From the cell containing the given text, extract its center point as (X, Y) coordinate. 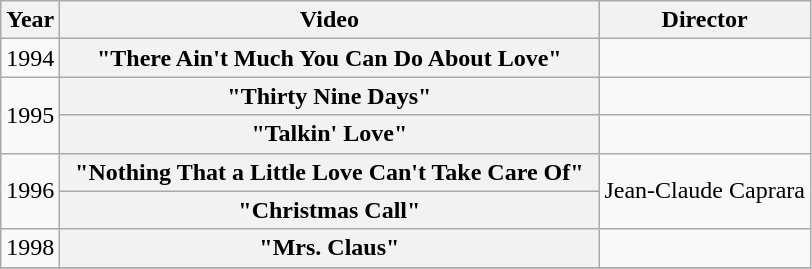
Jean-Claude Caprara (705, 191)
"Talkin' Love" (330, 134)
"Thirty Nine Days" (330, 96)
"Nothing That a Little Love Can't Take Care Of" (330, 172)
Year (30, 20)
"Christmas Call" (330, 210)
Video (330, 20)
1994 (30, 58)
1996 (30, 191)
"Mrs. Claus" (330, 248)
Director (705, 20)
1995 (30, 115)
1998 (30, 248)
"There Ain't Much You Can Do About Love" (330, 58)
